Scan for the cell matching the given text and deliver its (X, Y) coordinate at center. 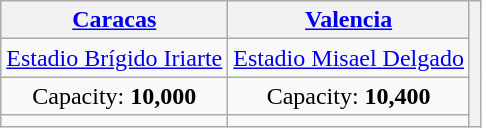
Estadio Misael Delgado (349, 58)
Valencia (349, 20)
Estadio Brígido Iriarte (114, 58)
Caracas (114, 20)
Capacity: 10,000 (114, 96)
Capacity: 10,400 (349, 96)
